For the text-containing cell, return its midpoint in [x, y] coordinate format. 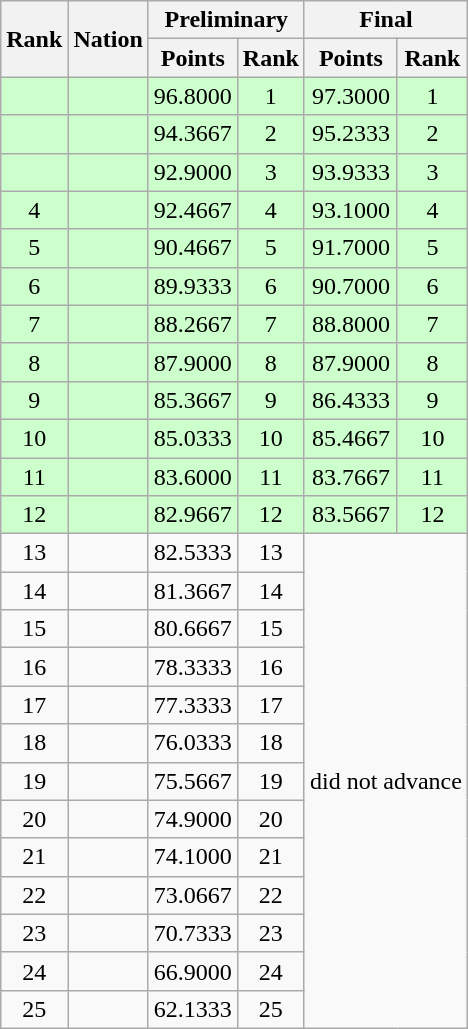
90.7000 [350, 286]
88.2667 [192, 324]
90.4667 [192, 248]
did not advance [386, 782]
76.0333 [192, 743]
85.0333 [192, 438]
74.9000 [192, 819]
80.6667 [192, 629]
97.3000 [350, 96]
75.5667 [192, 781]
62.1333 [192, 1009]
93.9333 [350, 172]
Final [386, 20]
94.3667 [192, 134]
Nation [108, 39]
Preliminary [226, 20]
70.7333 [192, 933]
82.9667 [192, 515]
73.0667 [192, 895]
88.8000 [350, 324]
83.6000 [192, 477]
66.9000 [192, 971]
85.3667 [192, 400]
91.7000 [350, 248]
85.4667 [350, 438]
82.5333 [192, 553]
95.2333 [350, 134]
81.3667 [192, 591]
86.4333 [350, 400]
83.7667 [350, 477]
93.1000 [350, 210]
89.9333 [192, 286]
96.8000 [192, 96]
74.1000 [192, 857]
83.5667 [350, 515]
92.4667 [192, 210]
78.3333 [192, 667]
92.9000 [192, 172]
77.3333 [192, 705]
